Extract the [x, y] coordinate from the center of the cell holding the provided text.  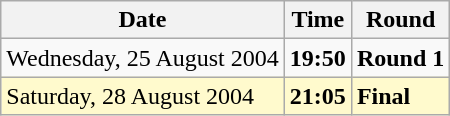
21:05 [318, 96]
Saturday, 28 August 2004 [143, 96]
Final [400, 96]
Time [318, 20]
Round 1 [400, 58]
Round [400, 20]
Date [143, 20]
Wednesday, 25 August 2004 [143, 58]
19:50 [318, 58]
